Search for the cell housing the specified text and yield its [X, Y] center coordinate. 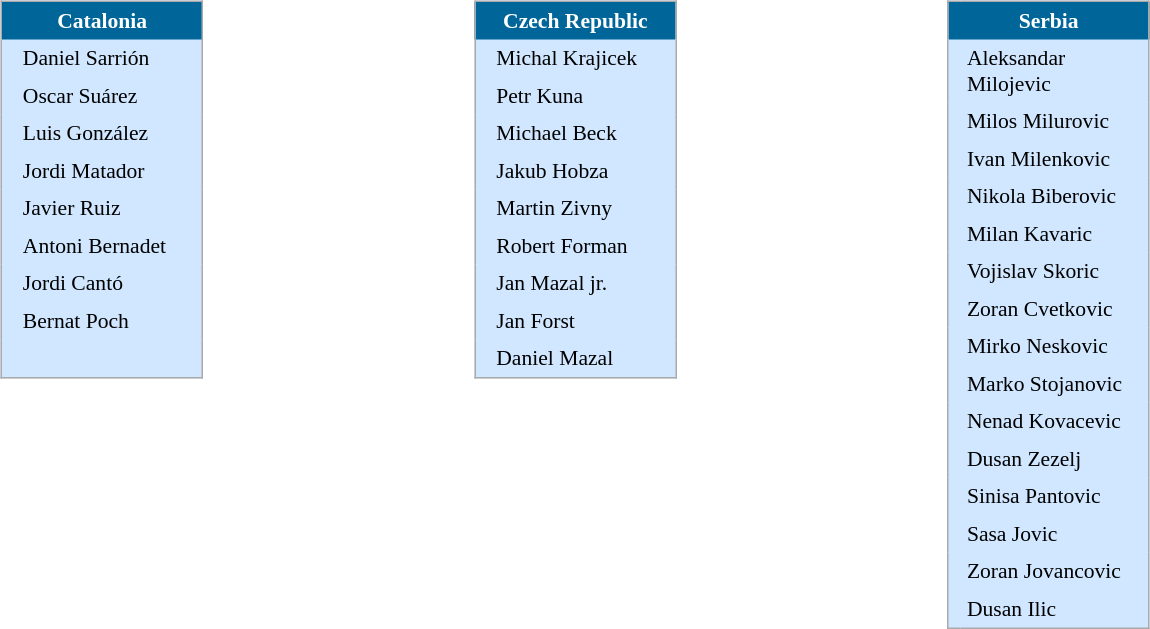
Michael Beck [583, 133]
Czech Republic [576, 20]
Jan Forst [583, 321]
Bernat Poch [110, 321]
Daniel Mazal [583, 359]
Daniel Sarrión [110, 59]
Milos Milurovic [1055, 121]
Nikola Biberovic [1055, 197]
Martin Zivny [583, 209]
Serbia [1048, 20]
Mirko Neskovic [1055, 347]
Jakub Hobza [583, 171]
Vojislav Skoric [1055, 271]
Jordi Matador [110, 171]
Aleksandar Milojevic [1055, 72]
Robert Forman [583, 246]
Marko Stojanovic [1055, 384]
Dusan Ilic [1055, 609]
Dusan Zezelj [1055, 459]
Sasa Jovic [1055, 534]
Zoran Cvetkovic [1055, 309]
Michal Krajicek [583, 59]
Milan Kavaric [1055, 234]
Nenad Kovacevic [1055, 421]
Catalonia [102, 20]
Antoni Bernadet [110, 246]
Jan Mazal jr. [583, 283]
Sinisa Pantovic [1055, 497]
Oscar Suárez [110, 96]
Jordi Cantó [110, 283]
Javier Ruiz [110, 209]
Ivan Milenkovic [1055, 159]
Zoran Jovancovic [1055, 571]
Luis González [110, 133]
Petr Kuna [583, 96]
